Return (X, Y) of the center of cell containing provided text 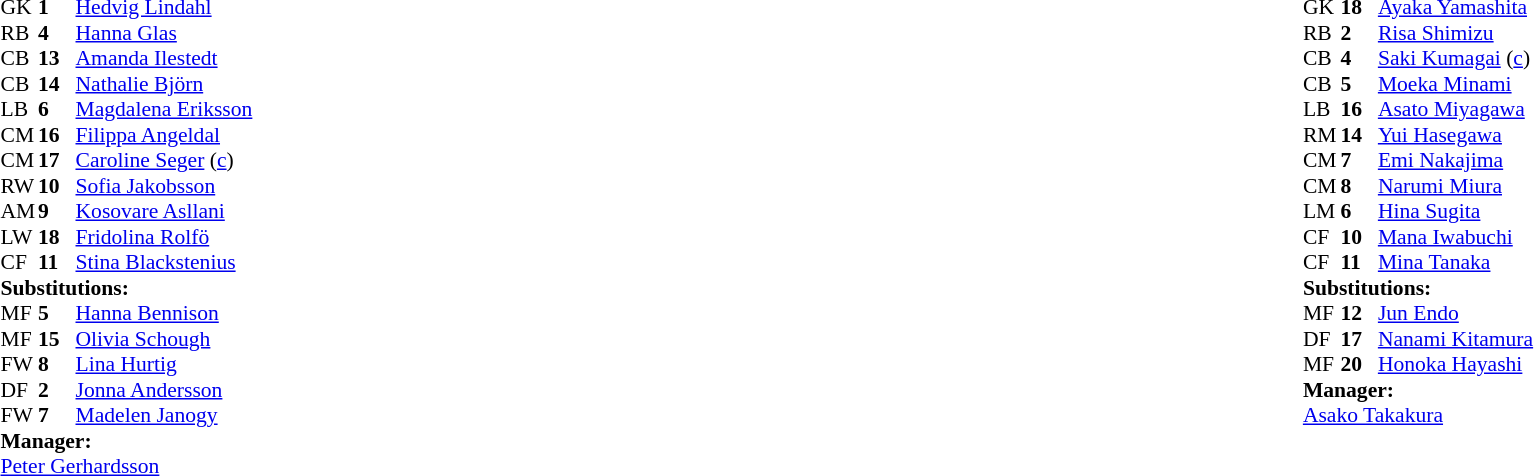
Hanna Bennison (164, 313)
Moeka Minami (1456, 84)
Fridolina Rolfö (164, 237)
Hina Sugita (1456, 211)
15 (57, 339)
12 (1359, 313)
Saki Kumagai (c) (1456, 59)
Risa Shimizu (1456, 33)
9 (57, 211)
Caroline Seger (c) (164, 161)
LM (1322, 211)
18 (57, 237)
LW (19, 237)
Filippa Angeldal (164, 135)
Madelen Janogy (164, 415)
Yui Hasegawa (1456, 135)
20 (1359, 365)
Nanami Kitamura (1456, 339)
Nathalie Björn (164, 84)
AM (19, 211)
Jun Endo (1456, 313)
Olivia Schough (164, 339)
Kosovare Asllani (164, 211)
Mina Tanaka (1456, 263)
Stina Blackstenius (164, 263)
13 (57, 59)
RW (19, 186)
RM (1322, 135)
Amanda Ilestedt (164, 59)
Honoka Hayashi (1456, 365)
Mana Iwabuchi (1456, 237)
Emi Nakajima (1456, 161)
Narumi Miura (1456, 186)
Sofia Jakobsson (164, 186)
Asato Miyagawa (1456, 109)
Lina Hurtig (164, 365)
Asako Takakura (1418, 415)
Hanna Glas (164, 33)
Jonna Andersson (164, 390)
Magdalena Eriksson (164, 109)
